Scan for the cell matching the given text and deliver its (x, y) coordinate at center. 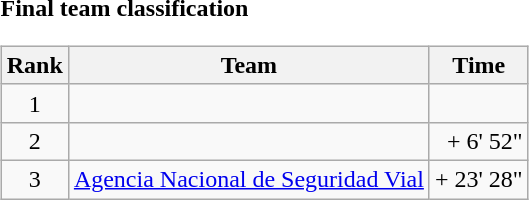
+ 23' 28" (478, 179)
Time (478, 65)
Team (248, 65)
2 (34, 141)
Rank (34, 65)
1 (34, 103)
3 (34, 179)
+ 6' 52" (478, 141)
Agencia Nacional de Seguridad Vial (248, 179)
